For the text-containing cell, return its midpoint in [X, Y] coordinate format. 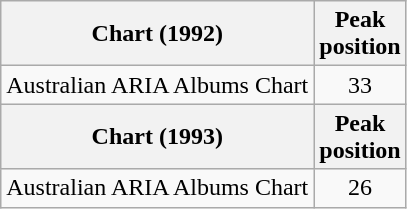
Chart (1993) [158, 136]
Chart (1992) [158, 34]
33 [360, 85]
26 [360, 188]
